Provide the [x, y] coordinate of the cell's center where the given text is located.  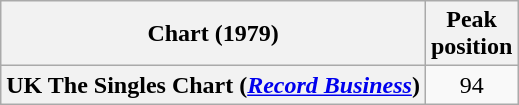
UK The Singles Chart (Record Business) [214, 85]
94 [471, 85]
Peakposition [471, 34]
Chart (1979) [214, 34]
